Locate the cell with the specified text and output its (X, Y) center coordinate. 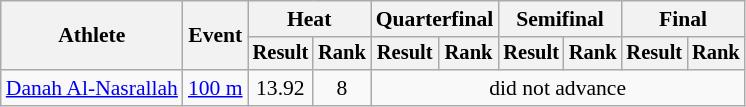
8 (342, 88)
Quarterfinal (435, 19)
Athlete (92, 36)
13.92 (281, 88)
100 m (216, 88)
Heat (310, 19)
Final (682, 19)
Event (216, 36)
did not advance (558, 88)
Semifinal (560, 19)
Danah Al-Nasrallah (92, 88)
